Determine the (x, y) coordinate at the center of the cell enclosing the given text.  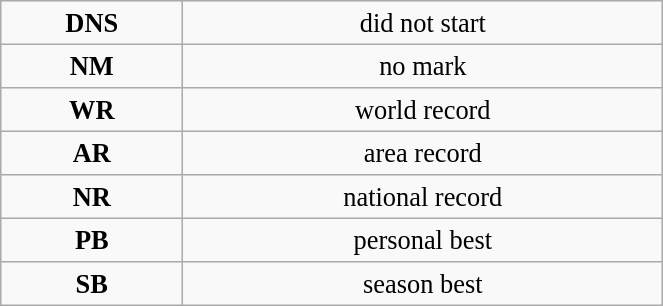
PB (92, 240)
season best (423, 284)
DNS (92, 22)
NM (92, 66)
did not start (423, 22)
national record (423, 197)
no mark (423, 66)
SB (92, 284)
area record (423, 153)
NR (92, 197)
personal best (423, 240)
AR (92, 153)
world record (423, 109)
WR (92, 109)
